Search for the cell housing the specified text and yield its [X, Y] center coordinate. 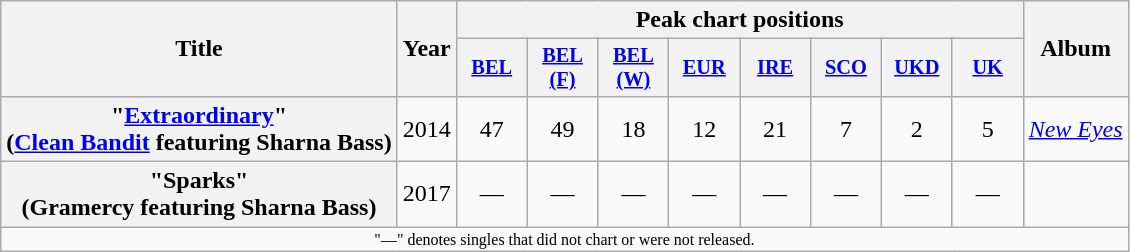
Title [199, 49]
BEL (W) [634, 68]
SCO [846, 68]
47 [492, 128]
49 [562, 128]
2017 [426, 194]
Album [1076, 49]
New Eyes [1076, 128]
"—" denotes singles that did not chart or were not released. [564, 239]
UK [988, 68]
12 [704, 128]
2014 [426, 128]
Peak chart positions [740, 20]
Year [426, 49]
EUR [704, 68]
21 [776, 128]
IRE [776, 68]
18 [634, 128]
BEL [492, 68]
5 [988, 128]
UKD [916, 68]
2 [916, 128]
"Sparks"(Gramercy featuring Sharna Bass) [199, 194]
BEL (F) [562, 68]
"Extraordinary"(Clean Bandit featuring Sharna Bass) [199, 128]
7 [846, 128]
